Output the [X, Y] coordinate of the center of the cell containing the given text.  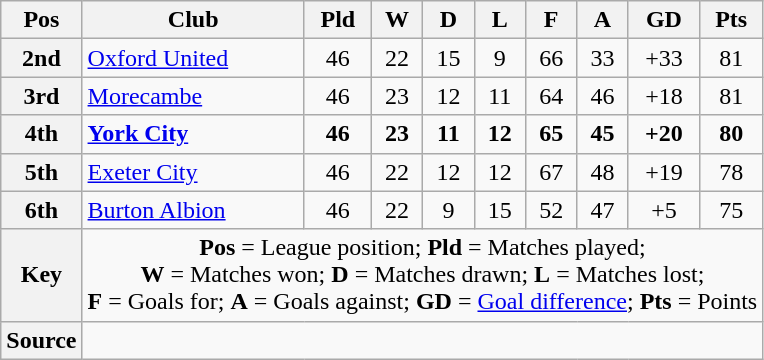
75 [732, 210]
+20 [664, 134]
52 [550, 210]
F [550, 20]
48 [602, 172]
Pts [732, 20]
Oxford United [193, 58]
78 [732, 172]
64 [550, 96]
Pld [338, 20]
47 [602, 210]
33 [602, 58]
+5 [664, 210]
45 [602, 134]
+33 [664, 58]
D [448, 20]
L [500, 20]
Exeter City [193, 172]
3rd [42, 96]
5th [42, 172]
Pos [42, 20]
Burton Albion [193, 210]
York City [193, 134]
80 [732, 134]
4th [42, 134]
Morecambe [193, 96]
66 [550, 58]
Club [193, 20]
W [396, 20]
67 [550, 172]
A [602, 20]
65 [550, 134]
Key [42, 275]
GD [664, 20]
Source [42, 340]
2nd [42, 58]
+18 [664, 96]
+19 [664, 172]
6th [42, 210]
